Locate the cell with the specified text and output its (x, y) center coordinate. 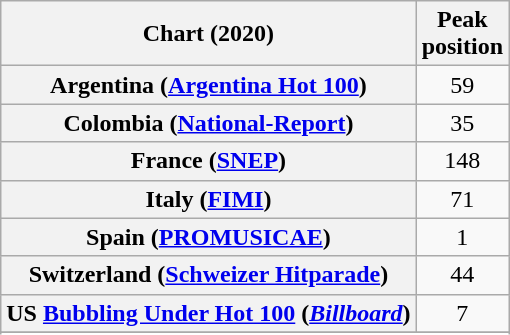
Colombia (National-Report) (208, 123)
Italy (FIMI) (208, 199)
US Bubbling Under Hot 100 (Billboard) (208, 313)
Argentina (Argentina Hot 100) (208, 85)
Spain (PROMUSICAE) (208, 237)
71 (462, 199)
35 (462, 123)
1 (462, 237)
Peakposition (462, 34)
Switzerland (Schweizer Hitparade) (208, 275)
148 (462, 161)
44 (462, 275)
59 (462, 85)
7 (462, 313)
France (SNEP) (208, 161)
Chart (2020) (208, 34)
